Identify which cell holds the provided text, then report its (x, y) central coordinate. 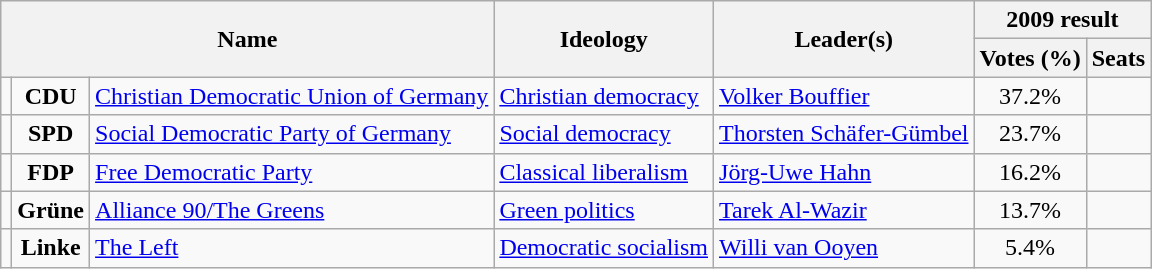
Jörg-Uwe Hahn (844, 172)
Grüne (51, 210)
Willi van Ooyen (844, 248)
37.2% (1030, 96)
Tarek Al-Wazir (844, 210)
Thorsten Schäfer-Gümbel (844, 134)
Name (248, 39)
Linke (51, 248)
2009 result (1062, 20)
Classical liberalism (604, 172)
Volker Bouffier (844, 96)
The Left (292, 248)
16.2% (1030, 172)
Social Democratic Party of Germany (292, 134)
Votes (%) (1030, 58)
Green politics (604, 210)
23.7% (1030, 134)
5.4% (1030, 248)
Seats (1118, 58)
Social democracy (604, 134)
Leader(s) (844, 39)
Alliance 90/The Greens (292, 210)
Christian Democratic Union of Germany (292, 96)
FDP (51, 172)
13.7% (1030, 210)
Democratic socialism (604, 248)
CDU (51, 96)
SPD (51, 134)
Free Democratic Party (292, 172)
Christian democracy (604, 96)
Ideology (604, 39)
